From the cell containing the given text, extract its center point as (X, Y) coordinate. 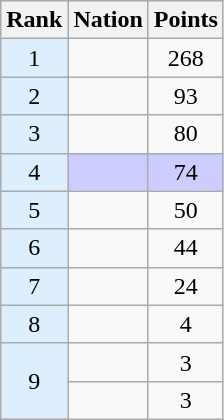
5 (34, 210)
Nation (108, 20)
6 (34, 248)
Rank (34, 20)
7 (34, 286)
9 (34, 381)
50 (186, 210)
8 (34, 324)
2 (34, 96)
74 (186, 172)
24 (186, 286)
Points (186, 20)
93 (186, 96)
268 (186, 58)
80 (186, 134)
44 (186, 248)
1 (34, 58)
